Find where the given text appears and provide that cell's center as (x, y) coordinate. 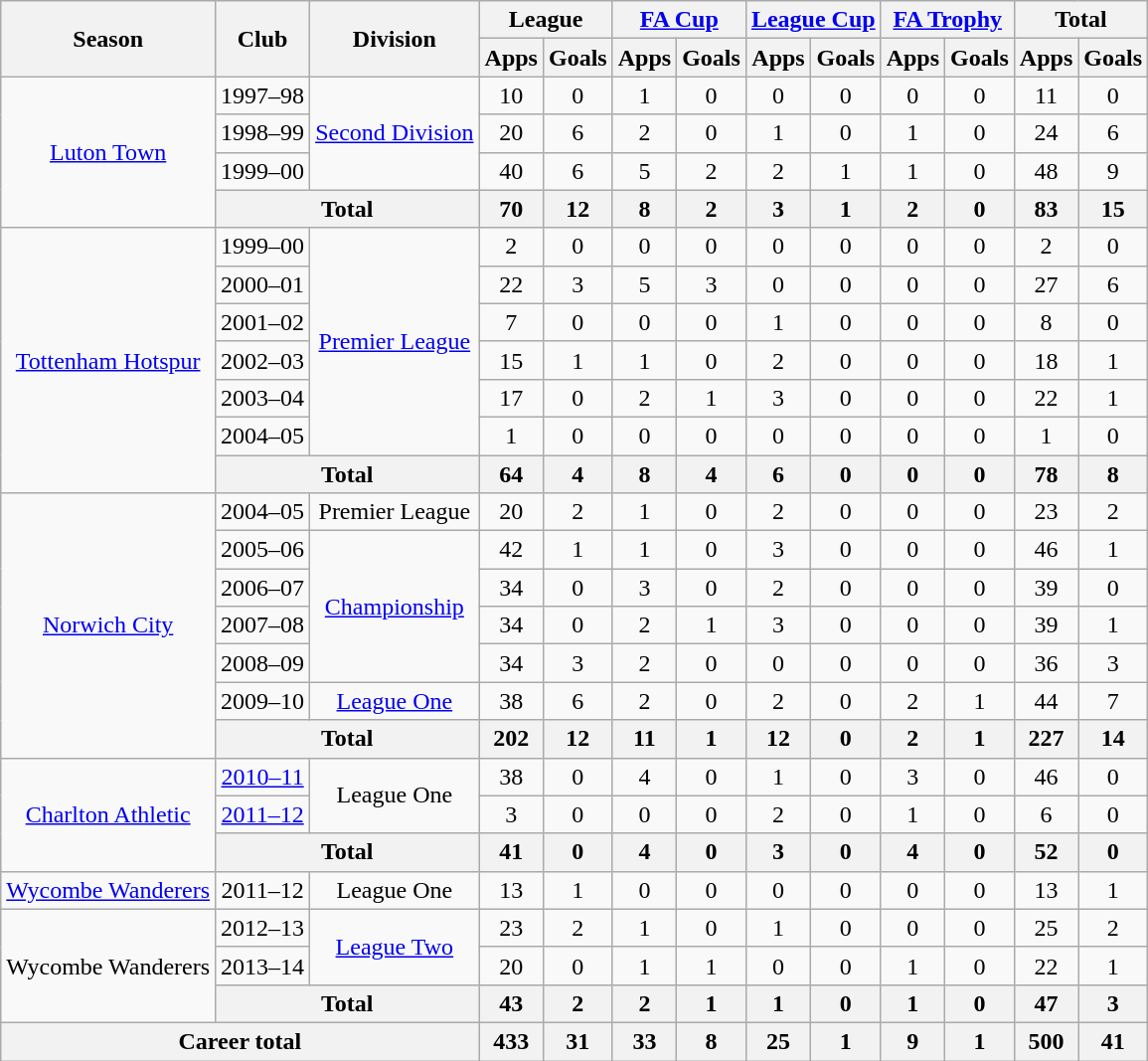
League Two (395, 947)
83 (1046, 209)
48 (1046, 171)
FA Trophy (947, 20)
2008–09 (262, 663)
24 (1046, 133)
43 (511, 1003)
2007–08 (262, 625)
47 (1046, 1003)
Championship (395, 607)
202 (511, 739)
433 (511, 1041)
Season (108, 39)
2013–14 (262, 966)
Career total (241, 1041)
70 (511, 209)
36 (1046, 663)
2012–13 (262, 928)
Division (395, 39)
League Cup (813, 20)
500 (1046, 1041)
78 (1046, 474)
2009–10 (262, 701)
Second Division (395, 133)
40 (511, 171)
33 (644, 1041)
Club (262, 39)
2001–02 (262, 322)
League (546, 20)
44 (1046, 701)
FA Cup (679, 20)
10 (511, 95)
1998–99 (262, 133)
2000–01 (262, 284)
Charlton Athletic (108, 814)
27 (1046, 284)
227 (1046, 739)
18 (1046, 360)
64 (511, 474)
Luton Town (108, 152)
2002–03 (262, 360)
2003–04 (262, 398)
31 (577, 1041)
1997–98 (262, 95)
14 (1113, 739)
2010–11 (262, 777)
2005–06 (262, 550)
52 (1046, 852)
17 (511, 398)
2006–07 (262, 588)
Tottenham Hotspur (108, 360)
Norwich City (108, 625)
42 (511, 550)
